Identify which cell holds the provided text, then report its [X, Y] central coordinate. 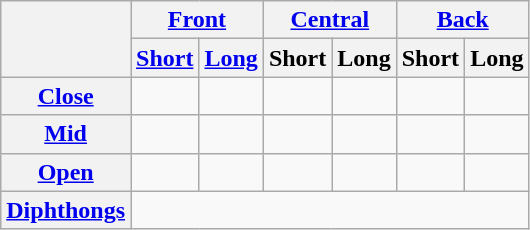
Diphthongs [66, 210]
Mid [66, 134]
Open [66, 172]
Central [330, 20]
Back [462, 20]
Front [198, 20]
Close [66, 96]
